Capture the cell that displays the provided text and extract its (x, y) central coordinate. 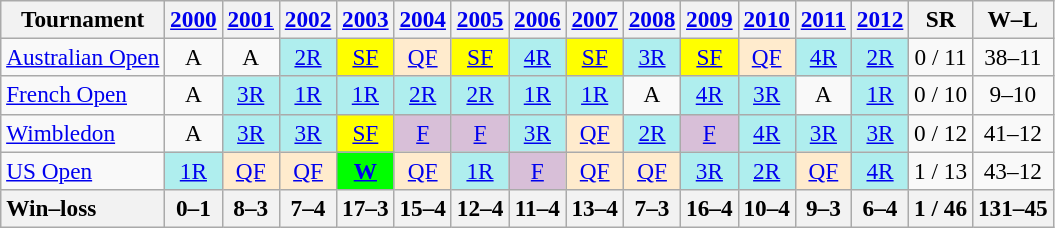
Wimbledon (83, 133)
2006 (538, 19)
2004 (422, 19)
2002 (308, 19)
SR (941, 19)
Tournament (83, 19)
2012 (880, 19)
0 / 12 (941, 133)
2005 (480, 19)
12–4 (480, 208)
1 / 13 (941, 170)
0 / 10 (941, 95)
2011 (823, 19)
French Open (83, 95)
US Open (83, 170)
Australian Open (83, 57)
2010 (766, 19)
0 / 11 (941, 57)
7–4 (308, 208)
41–12 (1014, 133)
131–45 (1014, 208)
W (366, 170)
8–3 (250, 208)
2008 (652, 19)
16–4 (710, 208)
17–3 (366, 208)
9–10 (1014, 95)
15–4 (422, 208)
43–12 (1014, 170)
Win–loss (83, 208)
13–4 (594, 208)
2009 (710, 19)
2007 (594, 19)
10–4 (766, 208)
2003 (366, 19)
6–4 (880, 208)
9–3 (823, 208)
0–1 (194, 208)
1 / 46 (941, 208)
7–3 (652, 208)
2000 (194, 19)
11–4 (538, 208)
W–L (1014, 19)
2001 (250, 19)
38–11 (1014, 57)
